Identify which cell holds the provided text, then report its (x, y) central coordinate. 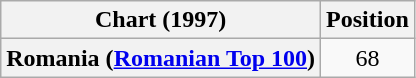
Chart (1997) (161, 20)
Romania (Romanian Top 100) (161, 58)
68 (368, 58)
Position (368, 20)
